Determine the [X, Y] coordinate at the center of the cell enclosing the given text.  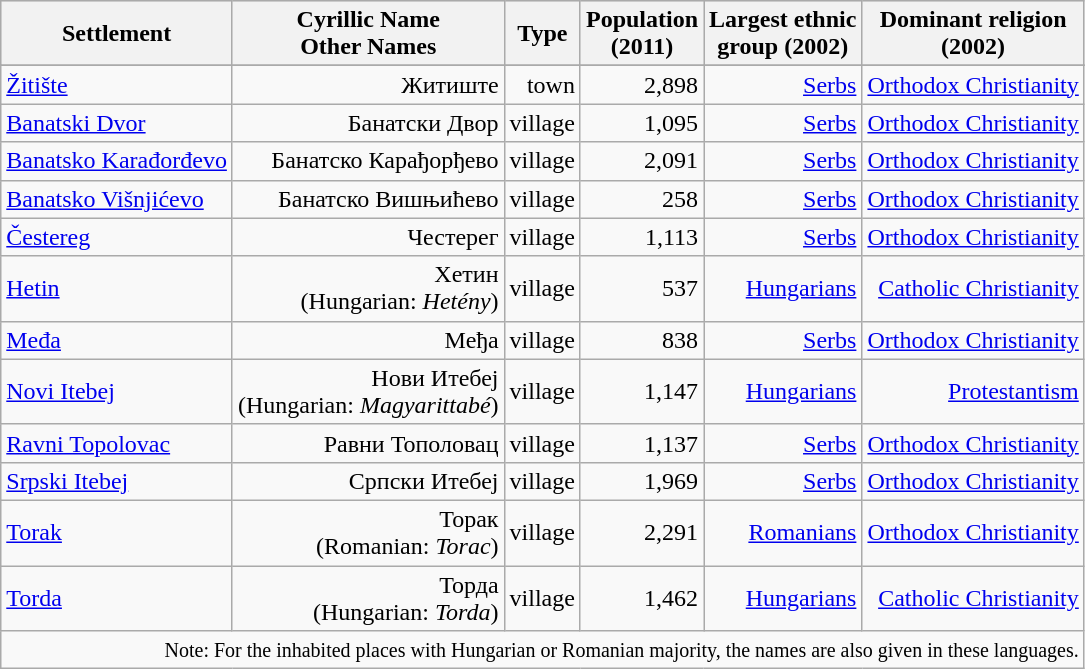
1,113 [642, 237]
Srpski Itebej [117, 481]
Хетин(Hungarian: Hetény) [368, 288]
Међа [368, 340]
Note: For the inhabited places with Hungarian or Romanian majority, the names are also given in these languages. [543, 650]
Banatsko Višnjićevo [117, 199]
Житиште [368, 85]
Čestereg [117, 237]
Settlement [117, 34]
2,091 [642, 161]
1,095 [642, 123]
Hetin [117, 288]
Protestantism [973, 392]
838 [642, 340]
2,898 [642, 85]
Српски Итебеј [368, 481]
Torak [117, 532]
Novi Itebej [117, 392]
Равни Тополовац [368, 443]
Ravni Topolovac [117, 443]
Banatski Dvor [117, 123]
Population(2011) [642, 34]
Dominant religion(2002) [973, 34]
Romanians [783, 532]
1,147 [642, 392]
Type [542, 34]
Торак(Romanian: Torac) [368, 532]
Torda [117, 598]
Нови Итебеј(Hungarian: Magyarittabé) [368, 392]
town [542, 85]
Банатски Двор [368, 123]
Banatsko Karađorđevo [117, 161]
1,137 [642, 443]
Žitište [117, 85]
Банатско Вишњићево [368, 199]
Cyrillic NameOther Names [368, 34]
Largest ethnicgroup (2002) [783, 34]
2,291 [642, 532]
Međa [117, 340]
Честерег [368, 237]
Торда(Hungarian: Torda) [368, 598]
1,969 [642, 481]
258 [642, 199]
Банатско Карађорђево [368, 161]
1,462 [642, 598]
537 [642, 288]
